Determine the [x, y] coordinate at the center of the cell enclosing the given text.  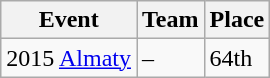
Team [170, 20]
– [170, 58]
2015 Almaty [69, 58]
Event [69, 20]
Place [237, 20]
64th [237, 58]
